Search for the cell housing the specified text and yield its (x, y) center coordinate. 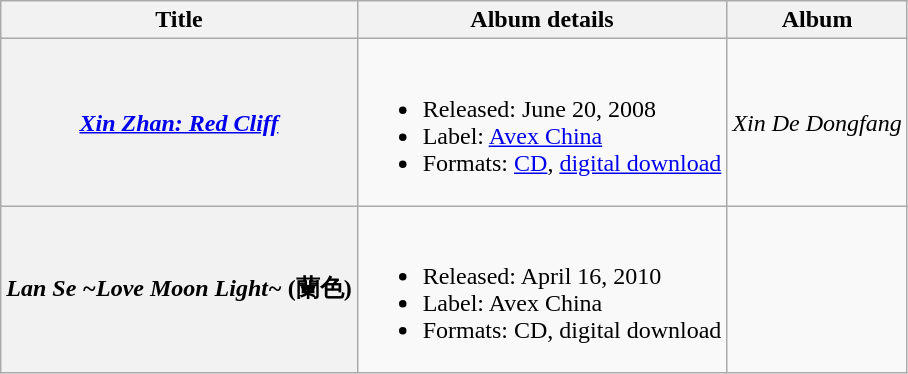
Album (817, 20)
Released: April 16, 2010Label: Avex ChinaFormats: CD, digital download (542, 290)
Album details (542, 20)
Xin Zhan: Red Cliff (179, 122)
Lan Se ~Love Moon Light~ (蘭色) (179, 290)
Released: June 20, 2008Label: Avex ChinaFormats: CD, digital download (542, 122)
Title (179, 20)
Xin De Dongfang (817, 122)
